Return [X, Y] of the center of cell containing provided text 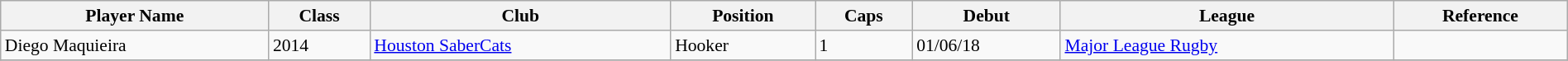
2014 [319, 45]
League [1226, 16]
Player Name [135, 16]
01/06/18 [986, 45]
Diego Maquieira [135, 45]
1 [864, 45]
Club [520, 16]
Major League Rugby [1226, 45]
Debut [986, 16]
Hooker [743, 45]
Position [743, 16]
Caps [864, 16]
Reference [1480, 16]
Houston SaberCats [520, 45]
Class [319, 16]
